Return (X, Y) of the center of cell containing provided text 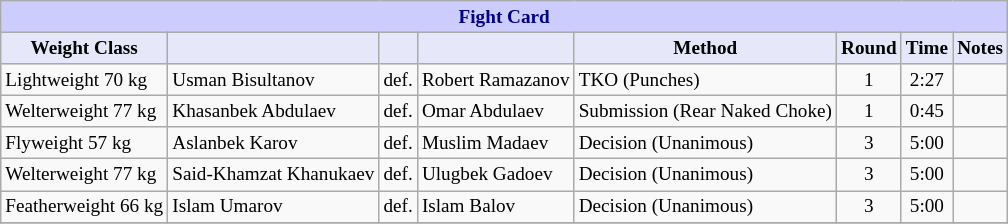
TKO (Punches) (705, 80)
Time (926, 48)
Said-Khamzat Khanukaev (274, 175)
Usman Bisultanov (274, 80)
Fight Card (504, 17)
Notes (980, 48)
Khasanbek Abdulaev (274, 111)
Islam Umarov (274, 206)
Robert Ramazanov (496, 80)
Featherweight 66 kg (84, 206)
Flyweight 57 kg (84, 143)
Omar Abdulaev (496, 111)
Islam Balov (496, 206)
Muslim Madaev (496, 143)
Aslanbek Karov (274, 143)
Round (870, 48)
Method (705, 48)
Ulugbek Gadoev (496, 175)
Lightweight 70 kg (84, 80)
Weight Class (84, 48)
Submission (Rear Naked Choke) (705, 111)
0:45 (926, 111)
2:27 (926, 80)
